Return [X, Y] of the center of cell containing provided text 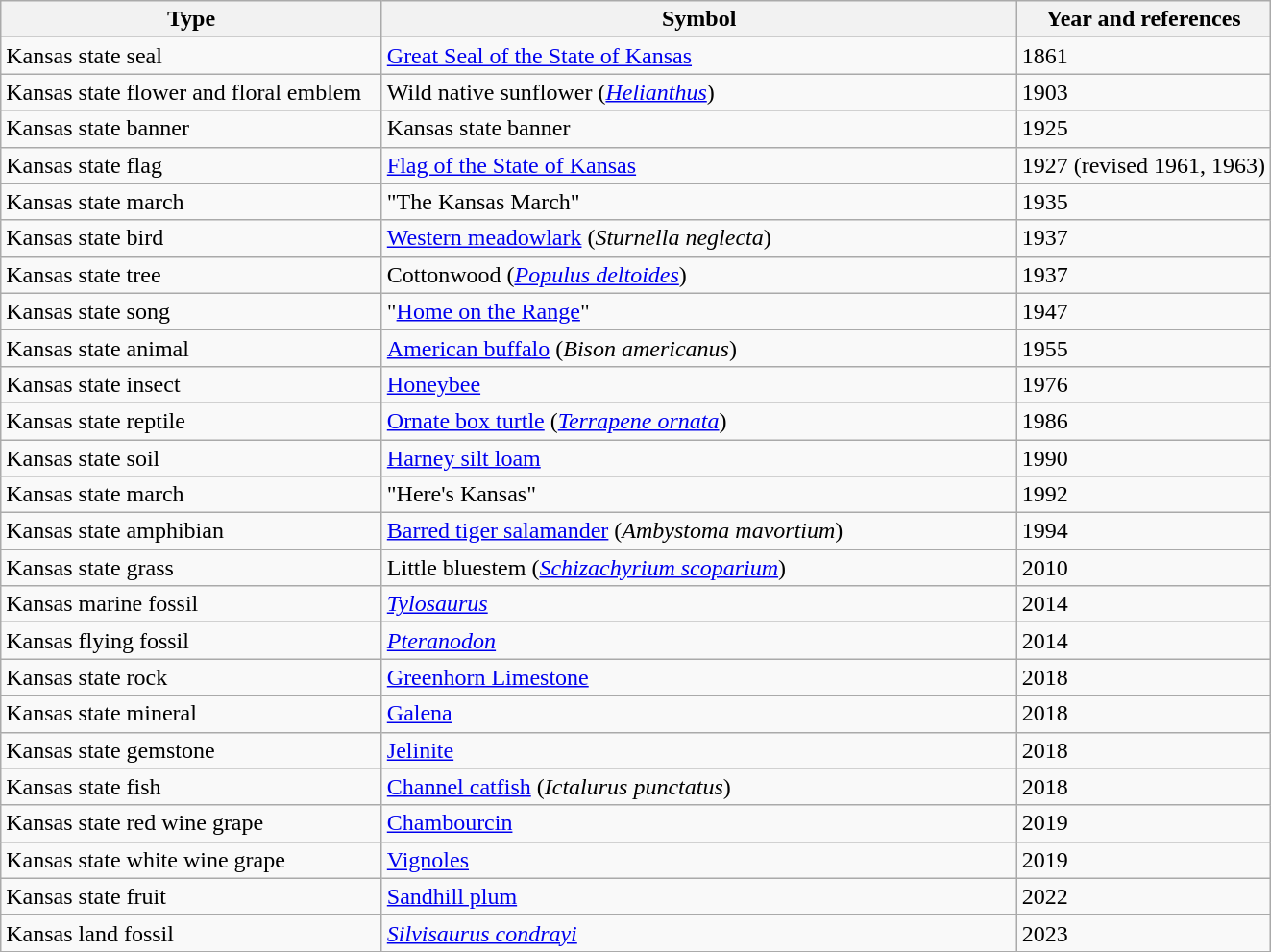
Kansas land fossil [192, 933]
1955 [1143, 348]
1935 [1143, 202]
1986 [1143, 421]
Kansas state amphibian [192, 531]
Kansas state bird [192, 238]
"Home on the Range" [699, 311]
Kansas flying fossil [192, 641]
1990 [1143, 458]
Jelinite [699, 750]
Cottonwood (Populus deltoides) [699, 275]
1927 (revised 1961, 1963) [1143, 165]
Wild native sunflower (Helianthus) [699, 92]
Pteranodon [699, 641]
"The Kansas March" [699, 202]
Kansas state mineral [192, 714]
Kansas state song [192, 311]
1994 [1143, 531]
Little bluestem (Schizachyrium scoparium) [699, 568]
Year and references [1143, 19]
Honeybee [699, 384]
Ornate box turtle (Terrapene ornata) [699, 421]
1947 [1143, 311]
Silvisaurus condrayi [699, 933]
Kansas state reptile [192, 421]
Type [192, 19]
Kansas marine fossil [192, 604]
Vignoles [699, 860]
Greenhorn Limestone [699, 677]
Channel catfish (Ictalurus punctatus) [699, 787]
1861 [1143, 56]
Kansas state animal [192, 348]
Kansas state grass [192, 568]
Barred tiger salamander (Ambystoma mavortium) [699, 531]
Flag of the State of Kansas [699, 165]
Kansas state fish [192, 787]
Kansas state white wine grape [192, 860]
1992 [1143, 495]
Kansas state flower and floral emblem [192, 92]
Harney silt loam [699, 458]
Kansas state seal [192, 56]
Kansas state tree [192, 275]
"Here's Kansas" [699, 495]
2023 [1143, 933]
1903 [1143, 92]
Galena [699, 714]
Western meadowlark (Sturnella neglecta) [699, 238]
Kansas state fruit [192, 896]
Kansas state flag [192, 165]
1976 [1143, 384]
2022 [1143, 896]
Kansas state soil [192, 458]
Kansas state insect [192, 384]
Chambourcin [699, 823]
Tylosaurus [699, 604]
Symbol [699, 19]
American buffalo (Bison americanus) [699, 348]
Sandhill plum [699, 896]
1925 [1143, 129]
Great Seal of the State of Kansas [699, 56]
Kansas state gemstone [192, 750]
Kansas state red wine grape [192, 823]
Kansas state rock [192, 677]
2010 [1143, 568]
